Capture the cell that displays the provided text and extract its (X, Y) central coordinate. 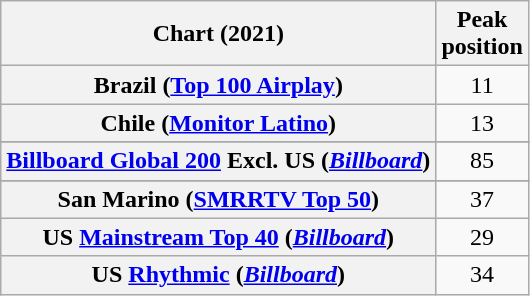
Chile (Monitor Latino) (218, 123)
Billboard Global 200 Excl. US (Billboard) (218, 161)
37 (482, 199)
13 (482, 123)
US Mainstream Top 40 (Billboard) (218, 237)
34 (482, 275)
Brazil (Top 100 Airplay) (218, 85)
29 (482, 237)
Chart (2021) (218, 34)
US Rhythmic (Billboard) (218, 275)
San Marino (SMRRTV Top 50) (218, 199)
Peakposition (482, 34)
85 (482, 161)
11 (482, 85)
